Scan for the cell matching the given text and deliver its (X, Y) coordinate at center. 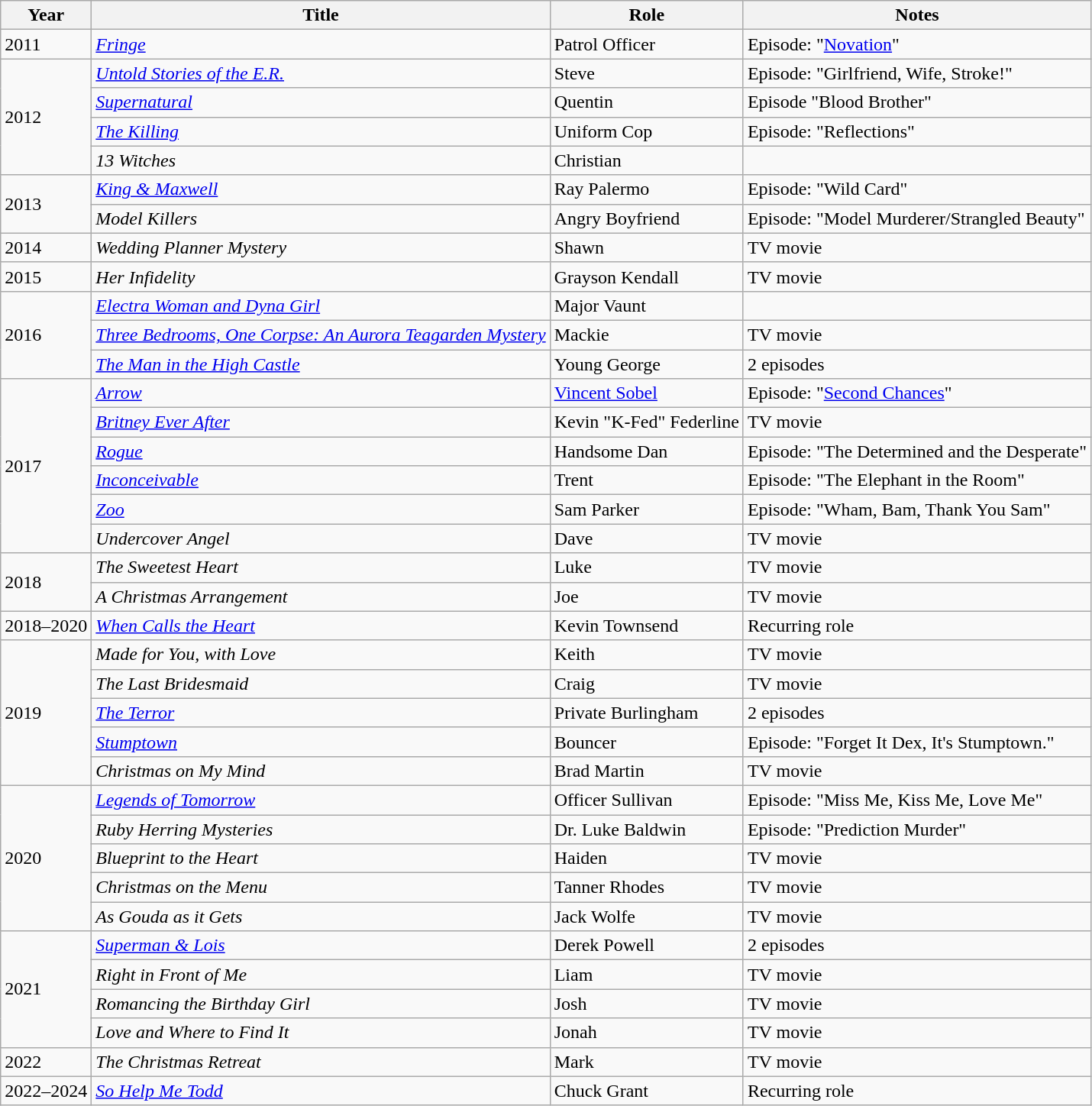
Keith (646, 655)
Trent (646, 480)
Sam Parker (646, 509)
Model Killers (321, 218)
The Terror (321, 713)
2022–2024 (46, 1091)
Ray Palermo (646, 189)
2015 (46, 276)
Christmas on the Menu (321, 888)
Grayson Kendall (646, 276)
13 Witches (321, 160)
2019 (46, 713)
Bouncer (646, 742)
Kevin "K-Fed" Federline (646, 422)
Mark (646, 1062)
Untold Stories of the E.R. (321, 73)
Her Infidelity (321, 276)
The Killing (321, 131)
Inconceivable (321, 480)
Episode: "Forget It Dex, It's Stumptown." (916, 742)
Young George (646, 364)
Fringe (321, 44)
Arrow (321, 393)
Vincent Sobel (646, 393)
Episode: "The Determined and the Desperate" (916, 451)
Tanner Rhodes (646, 888)
2020 (46, 858)
2014 (46, 247)
Rogue (321, 451)
2021 (46, 989)
Craig (646, 684)
King & Maxwell (321, 189)
Wedding Planner Mystery (321, 247)
2011 (46, 44)
When Calls the Heart (321, 626)
2022 (46, 1062)
Britney Ever After (321, 422)
Derek Powell (646, 946)
2018 (46, 582)
Quentin (646, 102)
Zoo (321, 509)
Uniform Cop (646, 131)
Kevin Townsend (646, 626)
Episode: "Second Chances" (916, 393)
2013 (46, 204)
Handsome Dan (646, 451)
Shawn (646, 247)
So Help Me Todd (321, 1091)
Title (321, 15)
Mackie (646, 335)
Officer Sullivan (646, 800)
Episode "Blood Brother" (916, 102)
Episode: "Reflections" (916, 131)
Dr. Luke Baldwin (646, 829)
Supernatural (321, 102)
Made for You, with Love (321, 655)
Christian (646, 160)
Right in Front of Me (321, 975)
Josh (646, 1004)
The Sweetest Heart (321, 568)
Dave (646, 538)
Episode: "Wild Card" (916, 189)
2017 (46, 466)
Episode: "The Elephant in the Room" (916, 480)
Joe (646, 597)
Jonah (646, 1033)
2016 (46, 335)
Episode: "Wham, Bam, Thank You Sam" (916, 509)
Episode: "Model Murderer/Strangled Beauty" (916, 218)
Luke (646, 568)
Episode: "Novation" (916, 44)
A Christmas Arrangement (321, 597)
Year (46, 15)
Chuck Grant (646, 1091)
Notes (916, 15)
Stumptown (321, 742)
Major Vaunt (646, 306)
Private Burlingham (646, 713)
Romancing the Birthday Girl (321, 1004)
As Gouda as it Gets (321, 917)
The Man in the High Castle (321, 364)
Patrol Officer (646, 44)
Episode: "Prediction Murder" (916, 829)
Episode: "Miss Me, Kiss Me, Love Me" (916, 800)
Legends of Tomorrow (321, 800)
Undercover Angel (321, 538)
Steve (646, 73)
Three Bedrooms, One Corpse: An Aurora Teagarden Mystery (321, 335)
Haiden (646, 859)
2018–2020 (46, 626)
Superman & Lois (321, 946)
The Last Bridesmaid (321, 684)
Christmas on My Mind (321, 771)
Episode: "Girlfriend, Wife, Stroke!" (916, 73)
The Christmas Retreat (321, 1062)
Ruby Herring Mysteries (321, 829)
Role (646, 15)
Electra Woman and Dyna Girl (321, 306)
Love and Where to Find It (321, 1033)
Liam (646, 975)
Blueprint to the Heart (321, 859)
Angry Boyfriend (646, 218)
Jack Wolfe (646, 917)
Brad Martin (646, 771)
2012 (46, 117)
